Return the [X, Y] coordinate for the center point of the cell that contains the specified text.  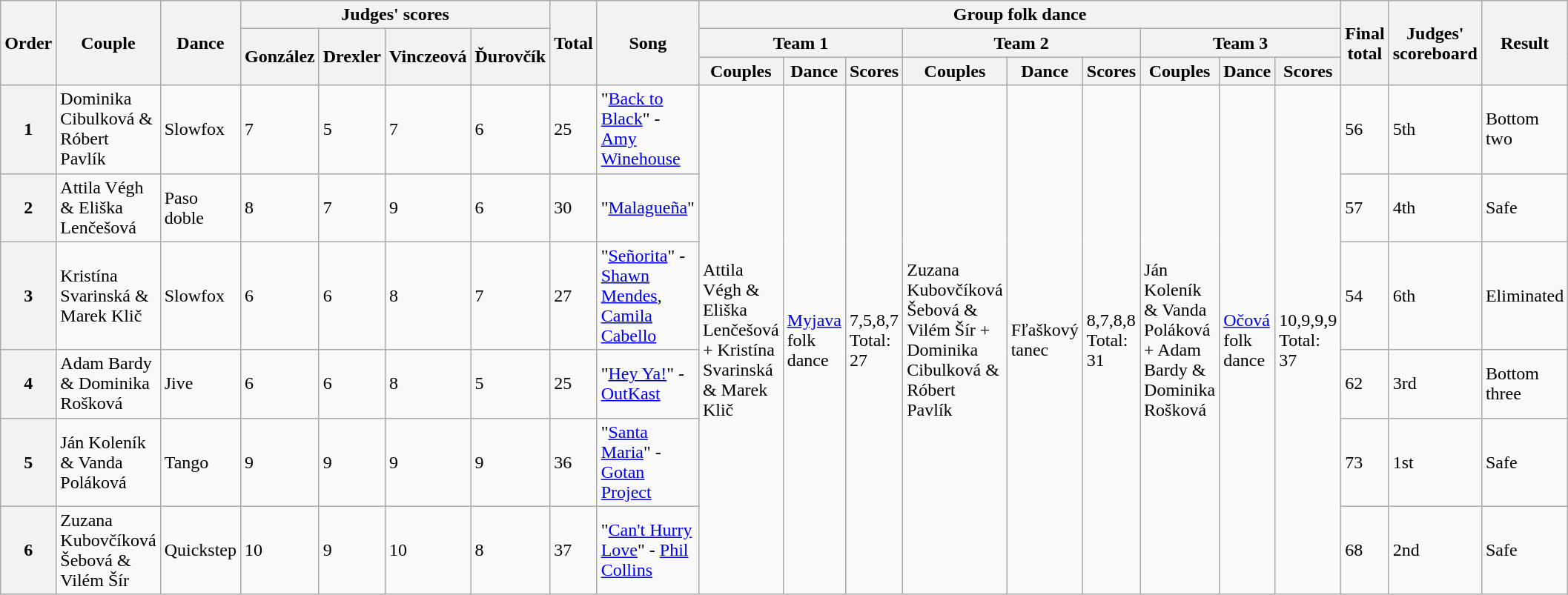
Team 3 [1241, 43]
Očová folk dance [1247, 339]
Attila Végh & Eliška Lenčešová + Kristína Svarinská & Marek Klič [741, 339]
"Can't Hurry Love" - Phil Collins [648, 550]
Judges' scoreboard [1435, 43]
Tango [200, 462]
57 [1365, 207]
36 [574, 462]
6th [1435, 296]
"Santa Maria" - Gotan Project [648, 462]
Dominika Cibulková & Róbert Pavlík [108, 129]
4th [1435, 207]
1 [28, 129]
Zuzana Kubovčíková Šebová & Vilém Šír [108, 550]
Eliminated [1524, 296]
62 [1365, 384]
Bottom three [1524, 384]
"Hey Ya!" - OutKast [648, 384]
Drexler [351, 57]
Bottom two [1524, 129]
7,5,8,7Total: 27 [873, 339]
27 [574, 296]
4 [28, 384]
56 [1365, 129]
Paso doble [200, 207]
Result [1524, 43]
Ján Koleník & Vanda Poláková [108, 462]
Jive [200, 384]
Order [28, 43]
68 [1365, 550]
30 [574, 207]
"Back to Black" - Amy Winehouse [648, 129]
Kristína Svarinská & Marek Klič [108, 296]
Adam Bardy & Dominika Rošková [108, 384]
Song [648, 43]
"Señorita" - Shawn Mendes, Camila Cabello [648, 296]
Couple [108, 43]
10,9,9,9Total: 37 [1308, 339]
Quickstep [200, 550]
2 [28, 207]
Vinczeová [427, 57]
8,7,8,8Total: 31 [1111, 339]
5th [1435, 129]
1st [1435, 462]
González [280, 57]
Team 2 [1022, 43]
Team 1 [801, 43]
3rd [1435, 384]
"Malagueña" [648, 207]
Myjava folk dance [814, 339]
37 [574, 550]
Group folk dance [1019, 15]
73 [1365, 462]
Attila Végh & Eliška Lenčešová [108, 207]
Ďurovčík [510, 57]
Judges' scores [396, 15]
Final total [1365, 43]
Fľaškový tanec [1045, 339]
2nd [1435, 550]
Total [574, 43]
54 [1365, 296]
3 [28, 296]
Zuzana Kubovčíková Šebová & Vilém Šír + Dominika Cibulková & Róbert Pavlík [955, 339]
Ján Koleník & Vanda Poláková + Adam Bardy & Dominika Rošková [1180, 339]
